Locate the cell with the specified text and output its (X, Y) center coordinate. 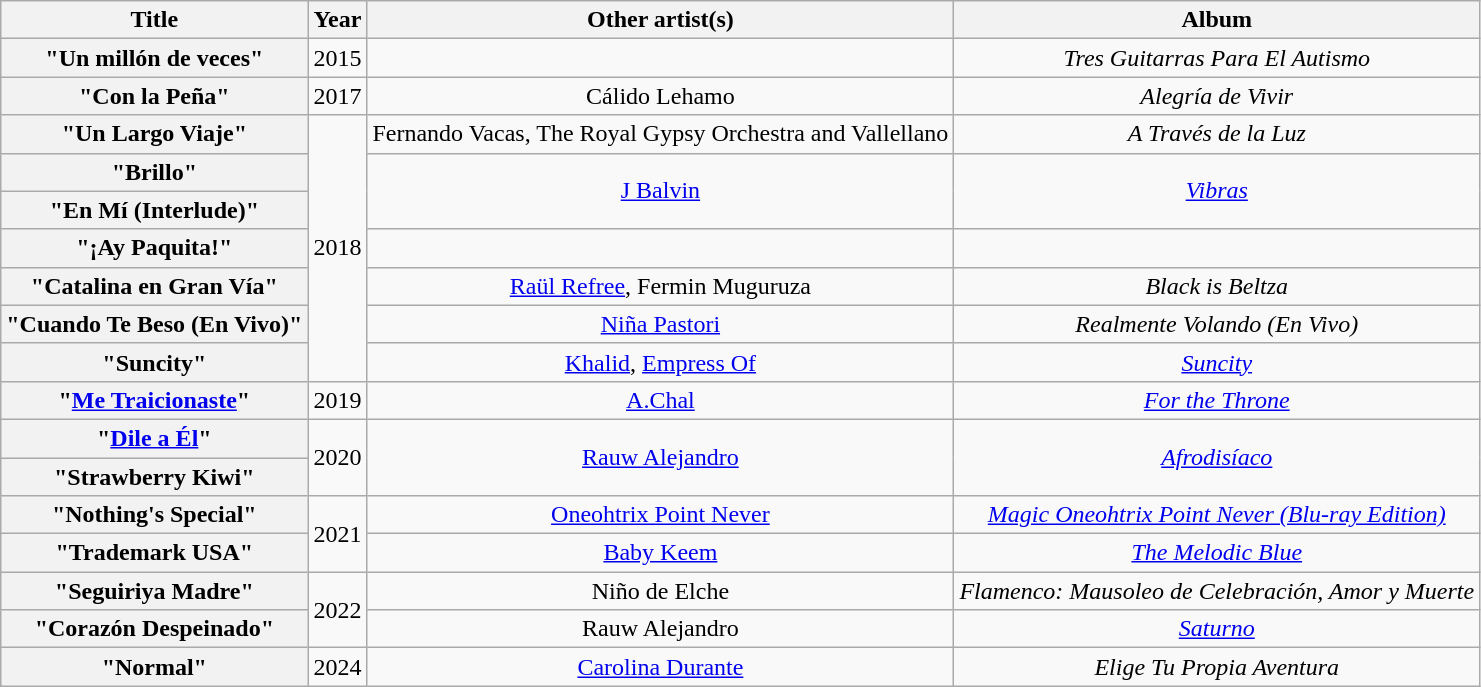
Alegría de Vivir (1217, 96)
"Trademark USA" (154, 553)
Title (154, 20)
"Suncity" (154, 362)
2017 (338, 96)
For the Throne (1217, 400)
"Cuando Te Beso (En Vivo)" (154, 324)
Oneohtrix Point Never (660, 515)
"Un millón de veces" (154, 58)
Tres Guitarras Para El Autismo (1217, 58)
Other artist(s) (660, 20)
Niño de Elche (660, 591)
"Dile a Él" (154, 438)
2024 (338, 667)
Niña Pastori (660, 324)
A.Chal (660, 400)
"Un Largo Viaje" (154, 134)
Afrodisíaco (1217, 457)
2018 (338, 248)
"En Mí (Interlude)" (154, 210)
"Me Traicionaste" (154, 400)
Elige Tu Propia Aventura (1217, 667)
2021 (338, 534)
Year (338, 20)
Baby Keem (660, 553)
Fernando Vacas, The Royal Gypsy Orchestra and Vallellano (660, 134)
Flamenco: Mausoleo de Celebración, Amor y Muerte (1217, 591)
Raül Refree, Fermin Muguruza (660, 286)
Vibras (1217, 191)
Realmente Volando (En Vivo) (1217, 324)
2022 (338, 610)
J Balvin (660, 191)
2015 (338, 58)
Cálido Lehamo (660, 96)
"Normal" (154, 667)
A Través de la Luz (1217, 134)
"Catalina en Gran Vía" (154, 286)
"Strawberry Kiwi" (154, 477)
Magic Oneohtrix Point Never (Blu-ray Edition) (1217, 515)
Khalid, Empress Of (660, 362)
"Corazón Despeinado" (154, 629)
2019 (338, 400)
"Nothing's Special" (154, 515)
"¡Ay Paquita!" (154, 248)
Carolina Durante (660, 667)
"Con la Peña" (154, 96)
"Seguiriya Madre" (154, 591)
Album (1217, 20)
2020 (338, 457)
Black is Beltza (1217, 286)
The Melodic Blue (1217, 553)
"Brillo" (154, 172)
Suncity (1217, 362)
Saturno (1217, 629)
